Determine the [X, Y] coordinate at the center of the cell enclosing the given text.  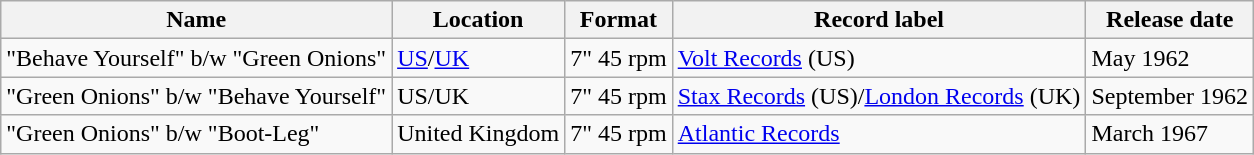
Format [619, 20]
"Green Onions" b/w "Boot-Leg" [196, 134]
Location [478, 20]
Atlantic Records [879, 134]
Name [196, 20]
May 1962 [1170, 58]
March 1967 [1170, 134]
Stax Records (US)/London Records (UK) [879, 96]
"Behave Yourself" b/w "Green Onions" [196, 58]
"Green Onions" b/w "Behave Yourself" [196, 96]
United Kingdom [478, 134]
Volt Records (US) [879, 58]
Record label [879, 20]
Release date [1170, 20]
September 1962 [1170, 96]
